Return the [x, y] coordinate for the center point of the cell that contains the specified text.  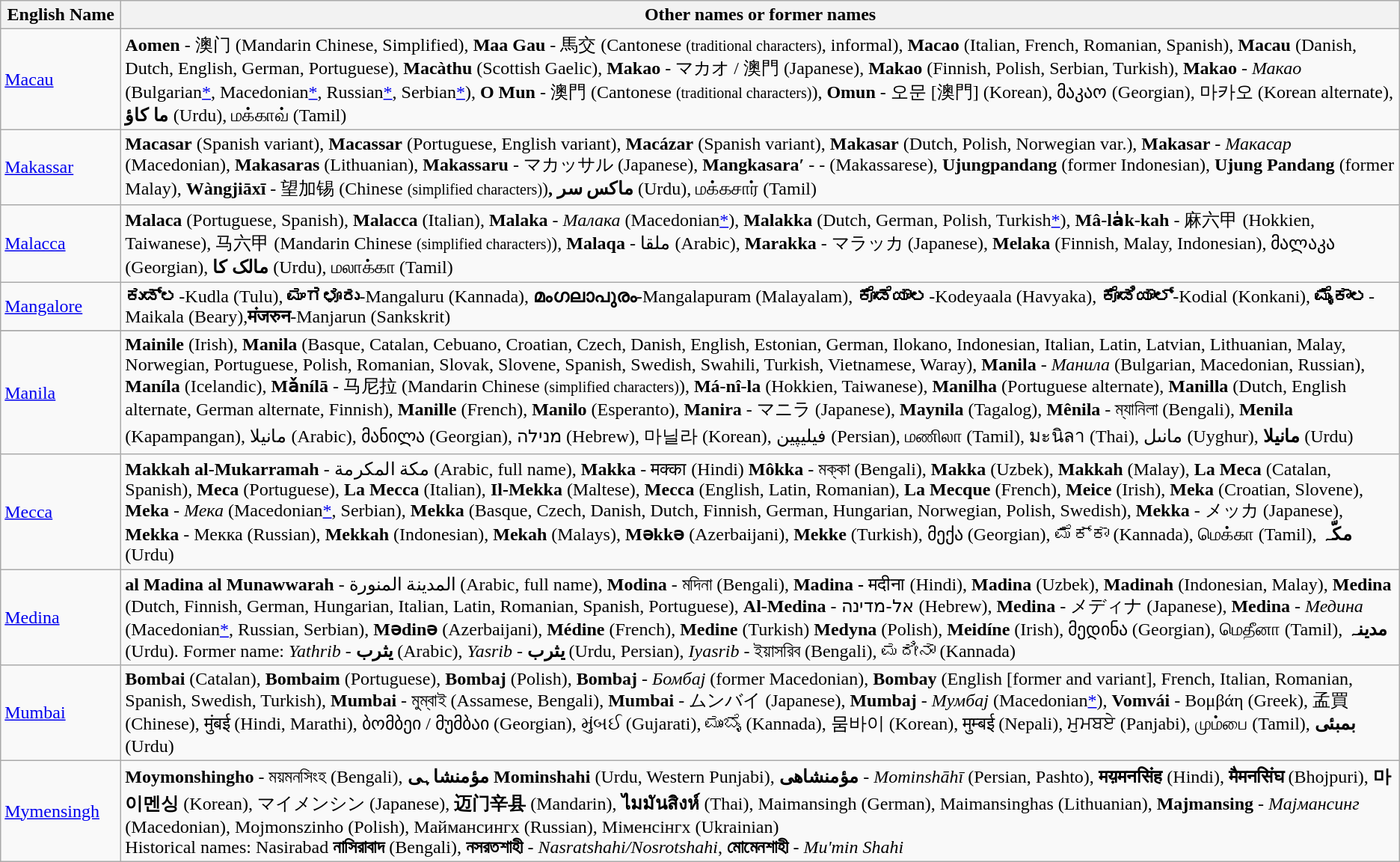
Medina [61, 617]
English Name [61, 15]
Makassar [61, 168]
Malacca [61, 244]
Macau [61, 79]
Other names or former names [760, 15]
Manila [61, 393]
Mecca [61, 512]
Mangalore [61, 305]
Mumbai [61, 713]
Mymensingh [61, 811]
